Locate the cell with the specified text and output its (X, Y) center coordinate. 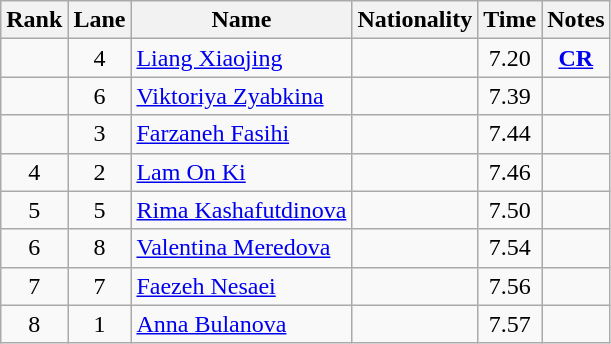
Lane (100, 20)
7.39 (510, 96)
7.57 (510, 324)
Farzaneh Fasihi (242, 134)
Notes (576, 20)
7.20 (510, 58)
Time (510, 20)
3 (100, 134)
Viktoriya Zyabkina (242, 96)
Nationality (415, 20)
Lam On Ki (242, 172)
Faezeh Nesaei (242, 286)
Name (242, 20)
2 (100, 172)
Valentina Meredova (242, 248)
CR (576, 58)
Anna Bulanova (242, 324)
7.50 (510, 210)
Liang Xiaojing (242, 58)
7.46 (510, 172)
1 (100, 324)
Rima Kashafutdinova (242, 210)
7.54 (510, 248)
7.44 (510, 134)
Rank (34, 20)
7.56 (510, 286)
